Extract the (x, y) coordinate from the center of the cell holding the provided text.  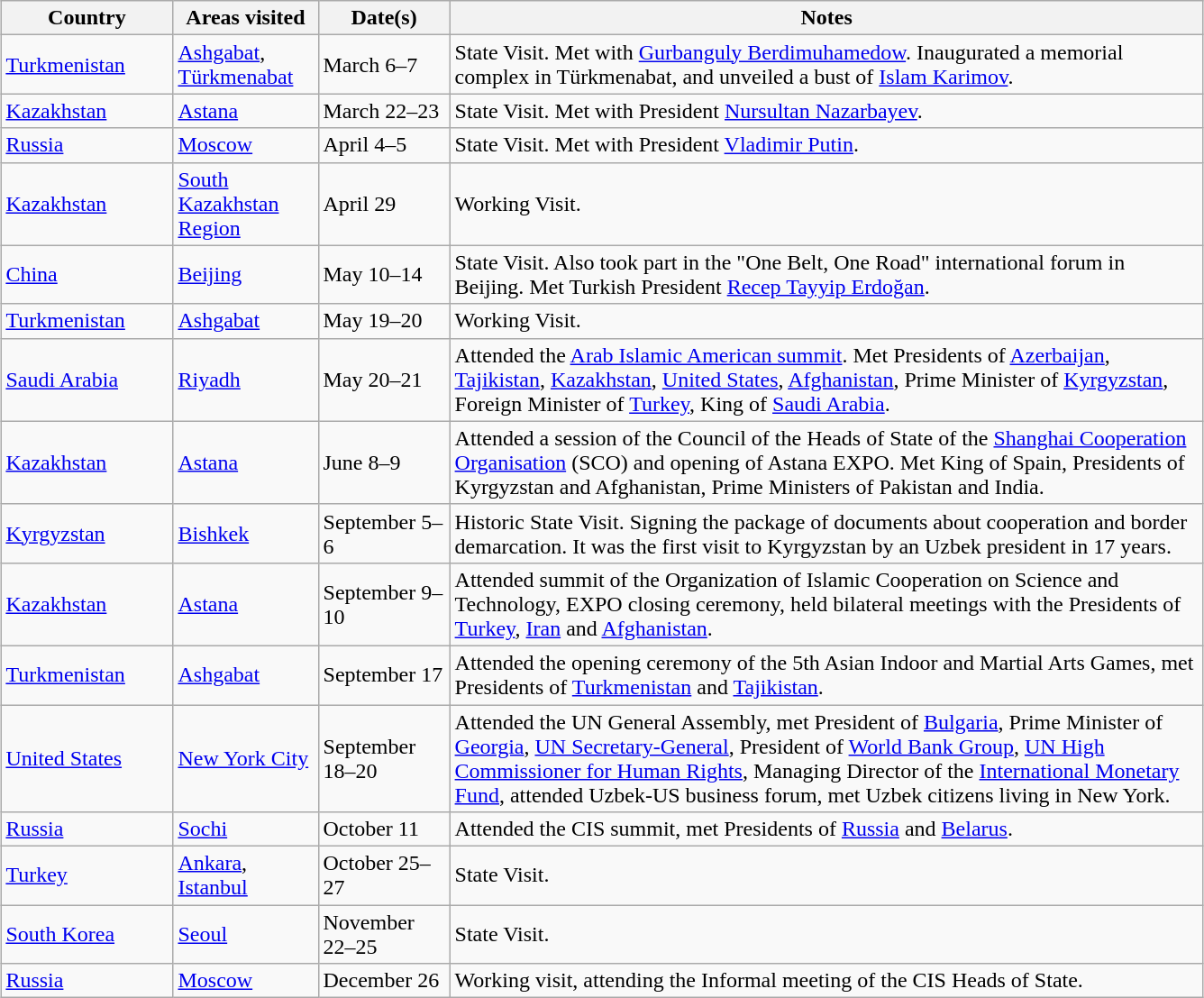
September 5–6 (384, 534)
State Visit. Met with President Vladimir Putin. (826, 145)
October 25–27 (384, 876)
Turkey (87, 876)
Areas visited (245, 18)
Country (87, 18)
Seoul (245, 934)
State Visit. Met with President Nursultan Nazarbayev. (826, 111)
Ankara, Istanbul (245, 876)
Notes (826, 18)
South Korea (87, 934)
Riyadh (245, 380)
China (87, 274)
April 29 (384, 204)
March 6–7 (384, 65)
September 17 (384, 674)
Ashgabat,Türkmenabat (245, 65)
Bishkek (245, 534)
Working visit, attending the Informal meeting of the CIS Heads of State. (826, 981)
State Visit. Met with Gurbanguly Berdimuhamedow. Inaugurated a memorial complex in Türkmenabat, and unveiled a bust of Islam Karimov. (826, 65)
December 26 (384, 981)
May 20–21 (384, 380)
Beijing (245, 274)
September 9–10 (384, 604)
November 22–25 (384, 934)
Attended the opening ceremony of the 5th Asian Indoor and Martial Arts Games, met Presidents of Turkmenistan and Tajikistan. (826, 674)
United States (87, 759)
May 10–14 (384, 274)
June 8–9 (384, 462)
Date(s) (384, 18)
New York City (245, 759)
State Visit. Also took part in the "One Belt, One Road" international forum in Beijing. Met Turkish President Recep Tayyip Erdoğan. (826, 274)
September 18–20 (384, 759)
Sochi (245, 829)
Attended the CIS summit, met Presidents of Russia and Belarus. (826, 829)
May 19–20 (384, 321)
March 22–23 (384, 111)
South Kazakhstan Region (245, 204)
Saudi Arabia (87, 380)
April 4–5 (384, 145)
October 11 (384, 829)
Kyrgyzstan (87, 534)
